Find where the given text appears and provide that cell's center as (x, y) coordinate. 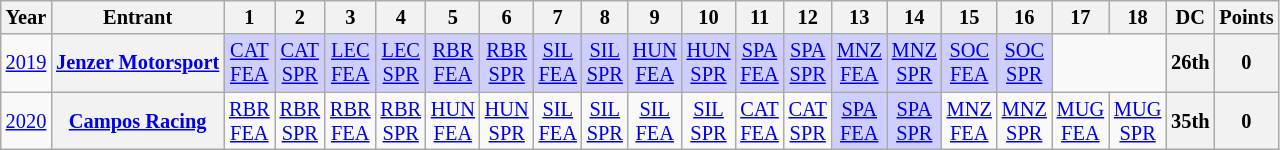
LECFEA (350, 63)
6 (507, 17)
17 (1080, 17)
3 (350, 17)
2 (300, 17)
Campos Racing (138, 121)
1 (249, 17)
18 (1138, 17)
10 (709, 17)
12 (808, 17)
9 (655, 17)
MUGFEA (1080, 121)
SOCFEA (970, 63)
35th (1190, 121)
SOCSPR (1024, 63)
26th (1190, 63)
4 (400, 17)
Points (1246, 17)
2019 (26, 63)
Entrant (138, 17)
DC (1190, 17)
LECSPR (400, 63)
5 (453, 17)
15 (970, 17)
11 (759, 17)
8 (605, 17)
14 (914, 17)
16 (1024, 17)
13 (860, 17)
MUGSPR (1138, 121)
7 (558, 17)
Year (26, 17)
Jenzer Motorsport (138, 63)
2020 (26, 121)
